Find where the given text appears and provide that cell's center as (X, Y) coordinate. 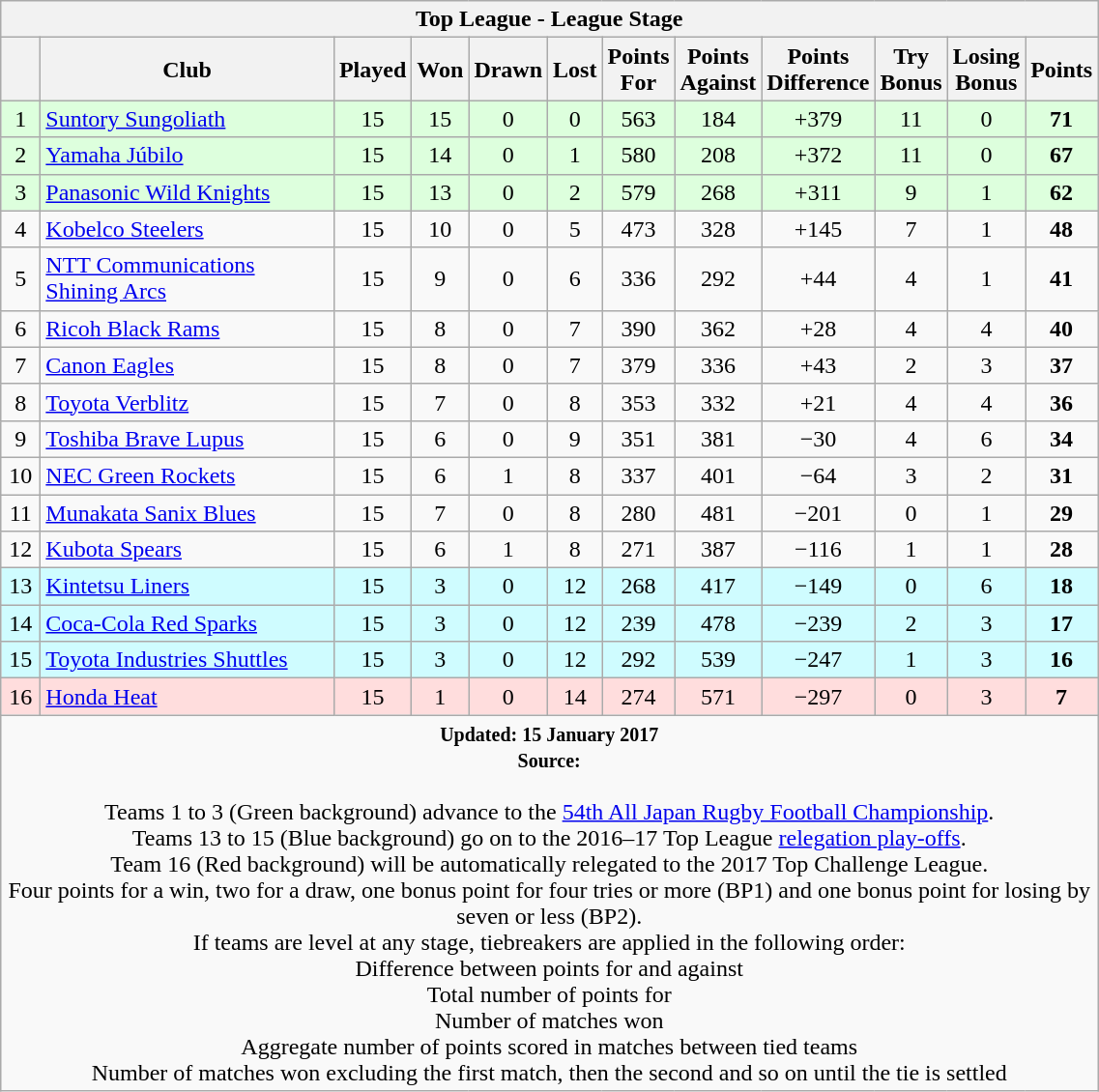
Club (188, 70)
Played (372, 70)
Kubota Spears (188, 550)
381 (718, 439)
+372 (818, 156)
36 (1061, 402)
31 (1061, 475)
Toyota Industries Shuttles (188, 660)
387 (718, 550)
−149 (818, 587)
−247 (818, 660)
478 (718, 623)
41 (1061, 278)
−116 (818, 550)
Losing Bonus (986, 70)
−239 (818, 623)
239 (638, 623)
580 (638, 156)
571 (718, 697)
71 (1061, 119)
+379 (818, 119)
18 (1061, 587)
NTT Communications Shining Arcs (188, 278)
379 (638, 365)
29 (1061, 513)
271 (638, 550)
390 (638, 329)
40 (1061, 329)
Honda Heat (188, 697)
Toyota Verblitz (188, 402)
Points For (638, 70)
Lost (575, 70)
274 (638, 697)
Points Difference (818, 70)
+21 (818, 402)
332 (718, 402)
+311 (818, 192)
48 (1061, 229)
539 (718, 660)
328 (718, 229)
17 (1061, 623)
280 (638, 513)
34 (1061, 439)
67 (1061, 156)
Coca-Cola Red Sparks (188, 623)
351 (638, 439)
+28 (818, 329)
+44 (818, 278)
NEC Green Rockets (188, 475)
401 (718, 475)
362 (718, 329)
208 (718, 156)
Munakata Sanix Blues (188, 513)
28 (1061, 550)
481 (718, 513)
−297 (818, 697)
Points (1061, 70)
Panasonic Wild Knights (188, 192)
+145 (818, 229)
Drawn (508, 70)
473 (638, 229)
Kobelco Steelers (188, 229)
417 (718, 587)
+43 (818, 365)
62 (1061, 192)
−201 (818, 513)
Suntory Sungoliath (188, 119)
Yamaha Júbilo (188, 156)
Top League - League Stage (549, 19)
184 (718, 119)
Canon Eagles (188, 365)
Try Bonus (911, 70)
Ricoh Black Rams (188, 329)
563 (638, 119)
−64 (818, 475)
Points Against (718, 70)
37 (1061, 365)
Toshiba Brave Lupus (188, 439)
337 (638, 475)
353 (638, 402)
−30 (818, 439)
Kintetsu Liners (188, 587)
Won (441, 70)
579 (638, 192)
